Output the (X, Y) coordinate of the center of the cell containing the given text.  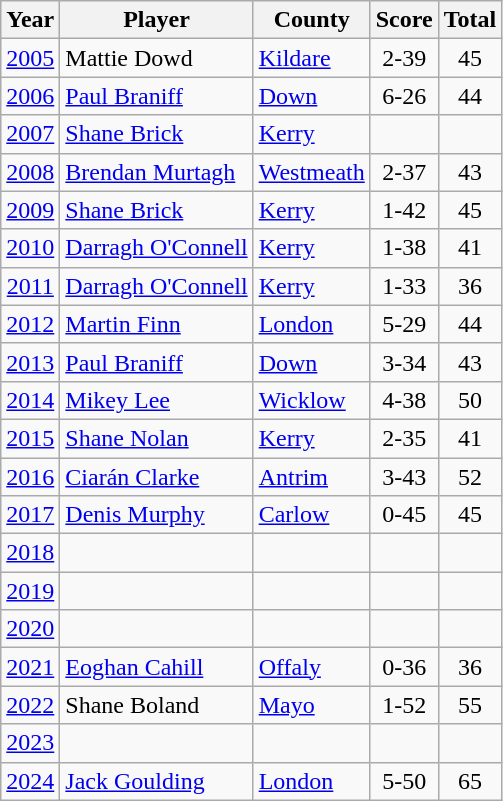
0-45 (404, 515)
2023 (30, 743)
Score (404, 20)
2010 (30, 248)
52 (470, 477)
County (312, 20)
2019 (30, 591)
Offaly (312, 667)
2-37 (404, 172)
3-43 (404, 477)
2005 (30, 58)
1-38 (404, 248)
2014 (30, 400)
Carlow (312, 515)
Martin Finn (156, 324)
2007 (30, 134)
50 (470, 400)
Mattie Dowd (156, 58)
Mikey Lee (156, 400)
Antrim (312, 477)
4-38 (404, 400)
2020 (30, 629)
5-29 (404, 324)
Ciarán Clarke (156, 477)
2009 (30, 210)
Total (470, 20)
2015 (30, 438)
2016 (30, 477)
Player (156, 20)
2-35 (404, 438)
Shane Nolan (156, 438)
2008 (30, 172)
Jack Goulding (156, 781)
2021 (30, 667)
Denis Murphy (156, 515)
2022 (30, 705)
2006 (30, 96)
65 (470, 781)
6-26 (404, 96)
2-39 (404, 58)
2012 (30, 324)
Shane Boland (156, 705)
2013 (30, 362)
2017 (30, 515)
55 (470, 705)
1-33 (404, 286)
Year (30, 20)
Mayo (312, 705)
Wicklow (312, 400)
2024 (30, 781)
Eoghan Cahill (156, 667)
1-42 (404, 210)
1-52 (404, 705)
2018 (30, 553)
3-34 (404, 362)
Brendan Murtagh (156, 172)
Kildare (312, 58)
Westmeath (312, 172)
0-36 (404, 667)
2011 (30, 286)
5-50 (404, 781)
